Return [X, Y] of the center of cell containing provided text 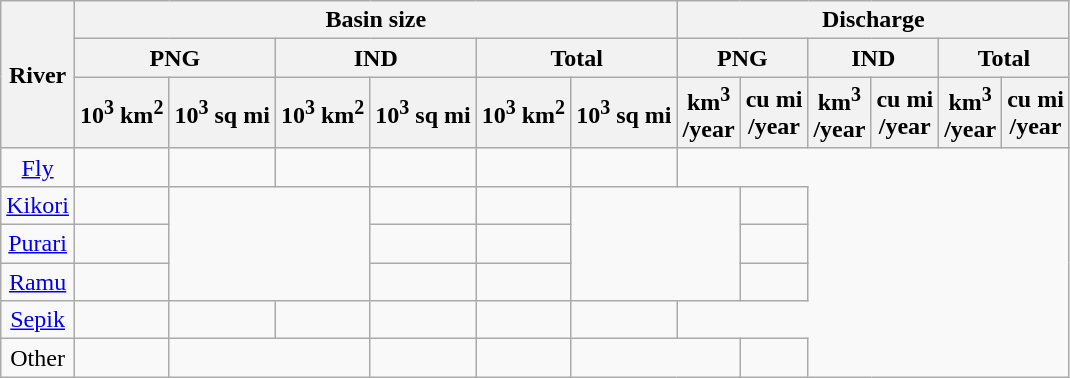
Basin size [376, 20]
Discharge [873, 20]
River [38, 75]
Kikori [38, 205]
Purari [38, 244]
Sepik [38, 320]
Ramu [38, 282]
Fly [38, 167]
Other [38, 358]
